Capture the cell that displays the provided text and extract its (X, Y) central coordinate. 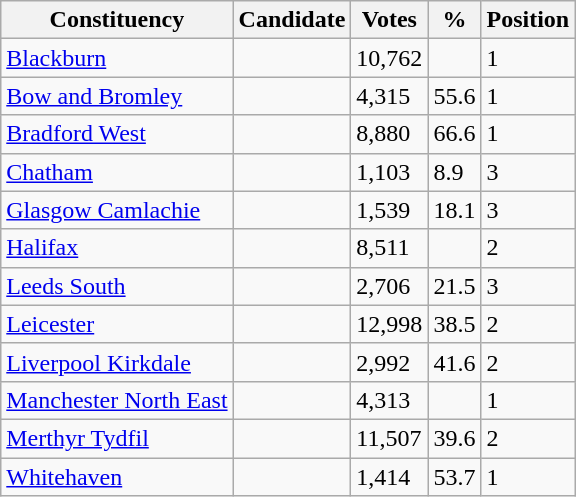
1,103 (390, 172)
Candidate (292, 20)
Whitehaven (117, 477)
39.6 (454, 438)
1,539 (390, 210)
Bow and Bromley (117, 96)
Bradford West (117, 134)
Glasgow Camlachie (117, 210)
8,880 (390, 134)
Position (528, 20)
1,414 (390, 477)
Leeds South (117, 286)
Chatham (117, 172)
8.9 (454, 172)
Halifax (117, 248)
Leicester (117, 324)
4,315 (390, 96)
Constituency (117, 20)
Merthyr Tydfil (117, 438)
12,998 (390, 324)
21.5 (454, 286)
2,992 (390, 362)
38.5 (454, 324)
53.7 (454, 477)
Blackburn (117, 58)
Manchester North East (117, 400)
18.1 (454, 210)
2,706 (390, 286)
66.6 (454, 134)
Liverpool Kirkdale (117, 362)
8,511 (390, 248)
11,507 (390, 438)
% (454, 20)
Votes (390, 20)
41.6 (454, 362)
10,762 (390, 58)
4,313 (390, 400)
55.6 (454, 96)
